Extract the [x, y] coordinate from the center of the cell holding the provided text.  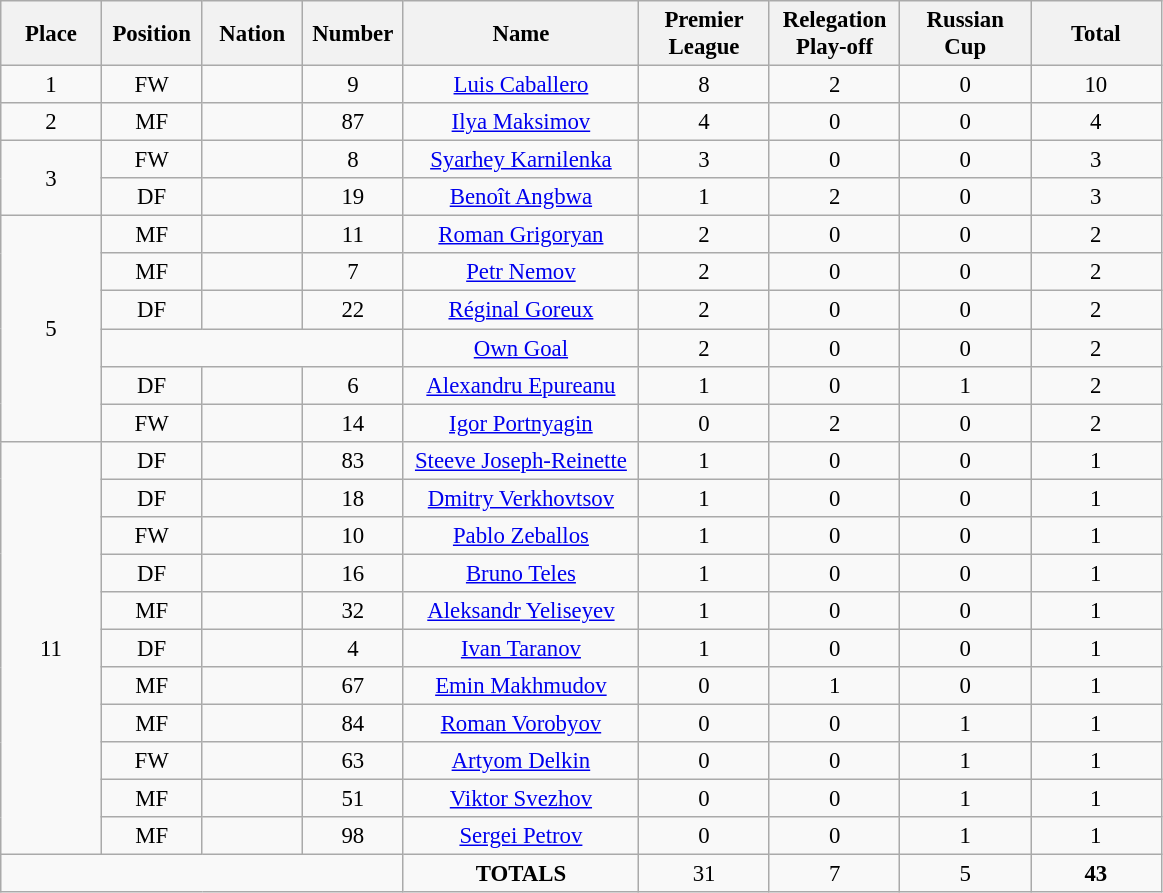
83 [354, 460]
Emin Makhmudov [521, 686]
Benoît Angbwa [521, 197]
Réginal Goreux [521, 310]
Bruno Teles [521, 573]
87 [354, 122]
19 [354, 197]
Total [1096, 34]
98 [354, 836]
Name [521, 34]
Ivan Taranov [521, 648]
Igor Portnyagin [521, 423]
32 [354, 611]
Sergei Petrov [521, 836]
Position [152, 34]
Nation [252, 34]
Number [354, 34]
Russian Cup [966, 34]
43 [1096, 874]
TOTALS [521, 874]
Viktor Svezhov [521, 799]
Steeve Joseph-Reinette [521, 460]
Ilya Maksimov [521, 122]
31 [704, 874]
Roman Vorobyov [521, 724]
67 [354, 686]
84 [354, 724]
Pablo Zeballos [521, 536]
14 [354, 423]
Syarhey Karnilenka [521, 160]
Aleksandr Yeliseyev [521, 611]
22 [354, 310]
Alexandru Epureanu [521, 385]
Artyom Delkin [521, 761]
18 [354, 498]
6 [354, 385]
63 [354, 761]
Roman Grigoryan [521, 235]
Dmitry Verkhovtsov [521, 498]
9 [354, 85]
Own Goal [521, 348]
Place [52, 34]
Luis Caballero [521, 85]
Relegation Play-off [834, 34]
51 [354, 799]
16 [354, 573]
Premier League [704, 34]
Petr Nemov [521, 273]
